Provide the (x, y) coordinate of the cell's center where the given text is located.  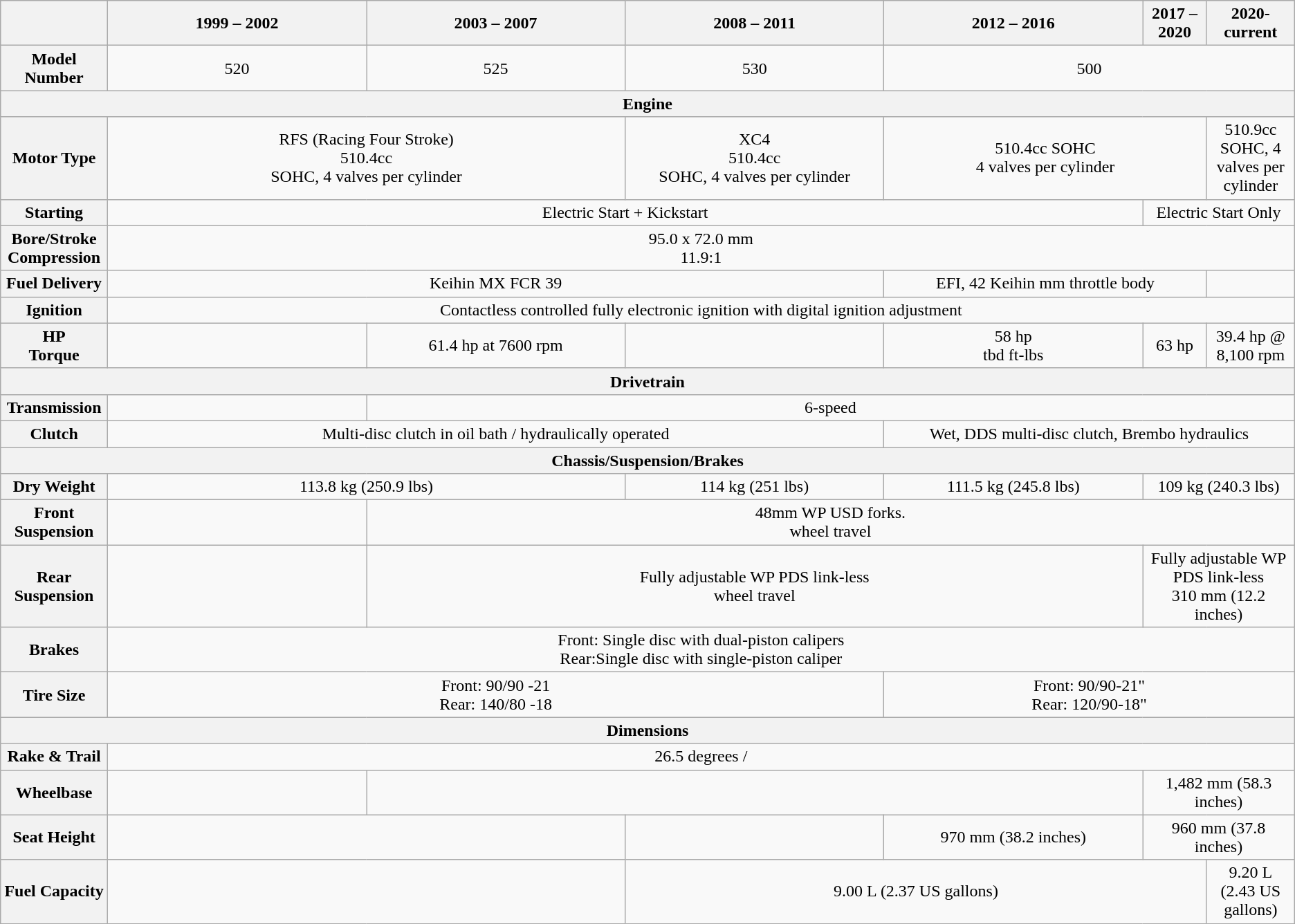
970 mm (38.2 inches) (1013, 837)
510.4cc SOHC4 valves per cylinder (1046, 158)
Brakes (54, 650)
58 hptbd ft-lbs (1013, 346)
2003 – 2007 (496, 24)
EFI, 42 Keihin mm throttle body (1046, 284)
Front: Single disc with dual-piston calipersRear:Single disc with single-piston caliper (701, 650)
26.5 degrees / (701, 757)
500 (1090, 68)
Dimensions (647, 730)
Transmission (54, 407)
Keihin MX FCR 39 (495, 284)
111.5 kg (245.8 lbs) (1013, 487)
109 kg (240.3 lbs) (1219, 487)
Front Suspension (54, 523)
Clutch (54, 434)
Chassis/Suspension/Brakes (647, 460)
525 (496, 68)
Electric Start + Kickstart (625, 212)
114 kg (251 lbs) (755, 487)
Starting (54, 212)
Drivetrain (647, 381)
Contactless controlled fully electronic ignition with digital ignition adjustment (701, 310)
Bore/StrokeCompression (54, 248)
Fully adjustable WP PDS link-less wheel travel (755, 586)
95.0 x 72.0 mm11.9:1 (701, 248)
Front: 90/90-21"Rear: 120/90-18" (1090, 694)
Ignition (54, 310)
960 mm (37.8 inches) (1219, 837)
1,482 mm (58.3 inches) (1219, 793)
510.9ccSOHC, 4 valves per cylinder (1251, 158)
113.8 kg (250.9 lbs) (366, 487)
9.20 L (2.43 US gallons) (1251, 891)
Seat Height (54, 837)
2008 – 2011 (755, 24)
Rear Suspension (54, 586)
Multi-disc clutch in oil bath / hydraulically operated (495, 434)
2012 – 2016 (1013, 24)
Model Number (54, 68)
6-speed (831, 407)
Engine (647, 104)
520 (237, 68)
Front: 90/90 -21Rear: 140/80 -18 (495, 694)
Tire Size (54, 694)
Electric Start Only (1219, 212)
Wet, DDS multi-disc clutch, Brembo hydraulics (1090, 434)
Motor Type (54, 158)
Fully adjustable WP PDS link-less 310 mm (12.2 inches) (1219, 586)
HPTorque (54, 346)
530 (755, 68)
1999 – 2002 (237, 24)
2020-current (1251, 24)
Rake & Trail (54, 757)
63 hp (1175, 346)
9.00 L (2.37 US gallons) (916, 891)
Dry Weight (54, 487)
2017 – 2020 (1175, 24)
Fuel Capacity (54, 891)
39.4 hp @ 8,100 rpm (1251, 346)
RFS (Racing Four Stroke)510.4ccSOHC, 4 valves per cylinder (366, 158)
Wheelbase (54, 793)
48mm WP USD forks. wheel travel (831, 523)
Fuel Delivery (54, 284)
61.4 hp at 7600 rpm (496, 346)
XC4510.4ccSOHC, 4 valves per cylinder (755, 158)
